Pinpoint the cell where the given text exists, returning its [x, y] midpoint coordinate. 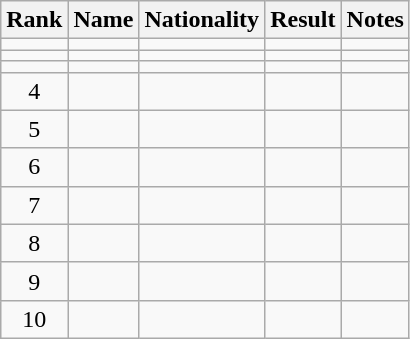
Name [104, 20]
10 [34, 319]
7 [34, 205]
Nationality [202, 20]
5 [34, 129]
Result [303, 20]
Rank [34, 20]
6 [34, 167]
4 [34, 91]
9 [34, 281]
Notes [375, 20]
8 [34, 243]
